Determine the [X, Y] coordinate at the center of the cell enclosing the given text.  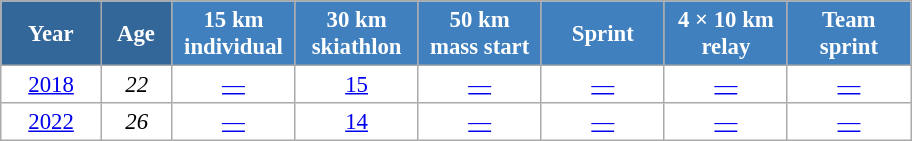
50 km mass start [480, 34]
4 × 10 km relay [726, 34]
Year [52, 34]
22 [136, 85]
Sprint [602, 34]
15 [356, 85]
26 [136, 122]
30 km skiathlon [356, 34]
14 [356, 122]
2018 [52, 85]
15 km individual [234, 34]
Team sprint [848, 34]
2022 [52, 122]
Age [136, 34]
